Scan for the cell matching the given text and deliver its [X, Y] coordinate at center. 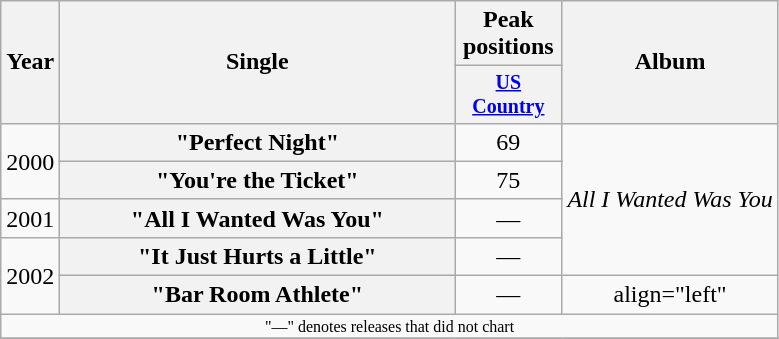
"—" denotes releases that did not chart [390, 326]
Peak positions [508, 34]
"You're the Ticket" [258, 180]
2001 [30, 218]
2000 [30, 161]
"Perfect Night" [258, 142]
align="left" [670, 295]
Album [670, 62]
US Country [508, 94]
75 [508, 180]
"It Just Hurts a Little" [258, 256]
"Bar Room Athlete" [258, 295]
Year [30, 62]
All I Wanted Was You [670, 199]
69 [508, 142]
2002 [30, 275]
"All I Wanted Was You" [258, 218]
Single [258, 62]
